Locate the cell with the specified text and output its [x, y] center coordinate. 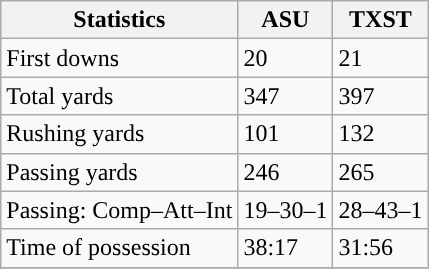
20 [286, 58]
Passing yards [120, 172]
19–30–1 [286, 210]
28–43–1 [380, 210]
265 [380, 172]
31:56 [380, 248]
Rushing yards [120, 134]
246 [286, 172]
Time of possession [120, 248]
TXST [380, 20]
21 [380, 58]
132 [380, 134]
397 [380, 96]
Passing: Comp–Att–Int [120, 210]
Statistics [120, 20]
ASU [286, 20]
Total yards [120, 96]
First downs [120, 58]
101 [286, 134]
38:17 [286, 248]
347 [286, 96]
